Locate the cell with the specified text and output its (X, Y) center coordinate. 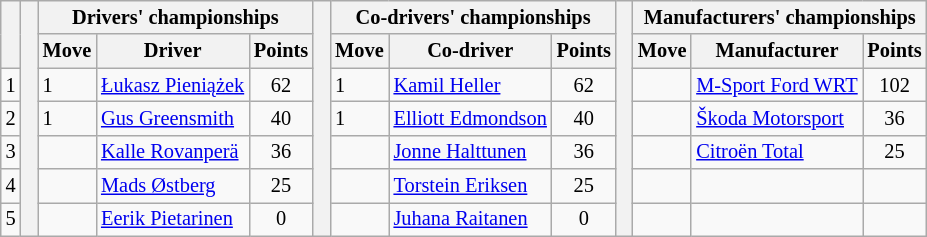
Gus Greensmith (172, 118)
5 (11, 219)
Kamil Heller (470, 85)
3 (11, 152)
Citroën Total (776, 152)
102 (895, 85)
Co-drivers' championships (473, 17)
Jonne Halttunen (470, 152)
Łukasz Pieniążek (172, 85)
Drivers' championships (176, 17)
4 (11, 186)
M-Sport Ford WRT (776, 85)
Co-driver (470, 51)
Manufacturer (776, 51)
Elliott Edmondson (470, 118)
Manufacturers' championships (780, 17)
2 (11, 118)
Driver (172, 51)
Mads Østberg (172, 186)
Kalle Rovanperä (172, 152)
Juhana Raitanen (470, 219)
Eerik Pietarinen (172, 219)
Škoda Motorsport (776, 118)
Torstein Eriksen (470, 186)
